Find where the given text appears and provide that cell's center as (x, y) coordinate. 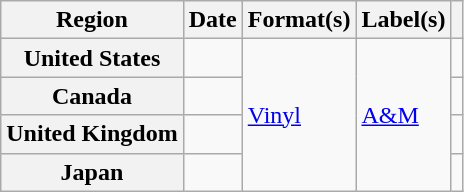
Format(s) (299, 20)
Region (92, 20)
Label(s) (404, 20)
Vinyl (299, 115)
Japan (92, 172)
United States (92, 58)
Canada (92, 96)
United Kingdom (92, 134)
A&M (404, 115)
Date (212, 20)
